Scan for the cell matching the given text and deliver its [X, Y] coordinate at center. 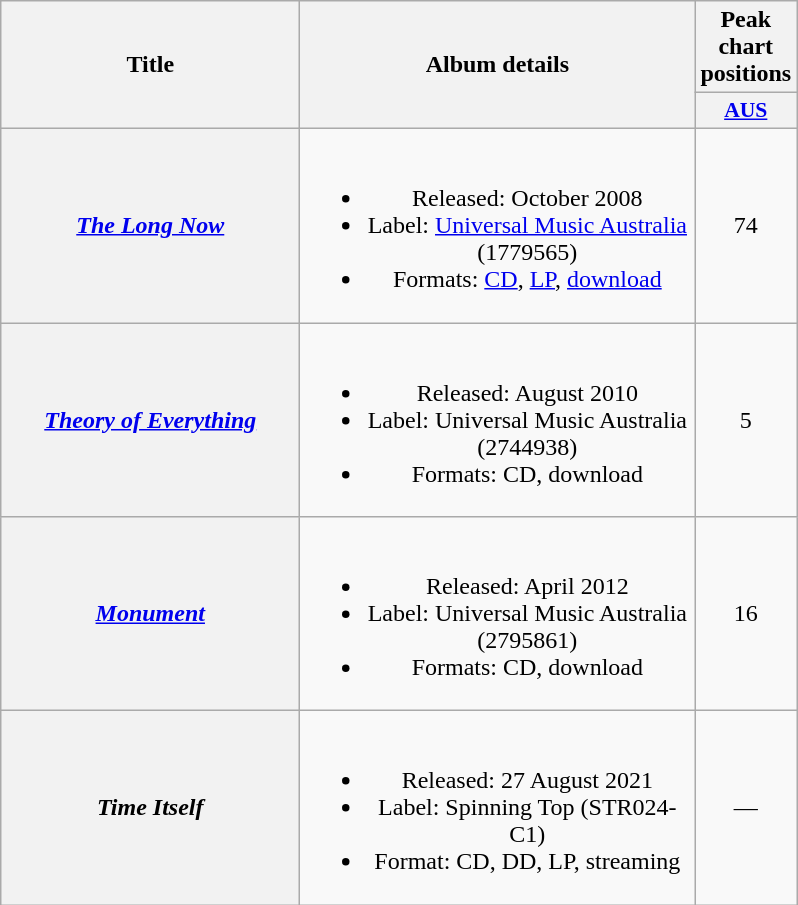
Title [150, 65]
74 [746, 225]
Monument [150, 614]
Peak chart positions [746, 47]
Released: 27 August 2021Label: Spinning Top (STR024-C1)Format: CD, DD, LP, streaming [498, 808]
Released: April 2012Label: Universal Music Australia (2795861)Formats: CD, download [498, 614]
The Long Now [150, 225]
Released: October 2008Label: Universal Music Australia (1779565)Formats: CD, LP, download [498, 225]
16 [746, 614]
Theory of Everything [150, 419]
Released: August 2010Label: Universal Music Australia (2744938)Formats: CD, download [498, 419]
Album details [498, 65]
— [746, 808]
5 [746, 419]
Time Itself [150, 808]
AUS [746, 111]
